Capture the cell that displays the provided text and extract its (X, Y) central coordinate. 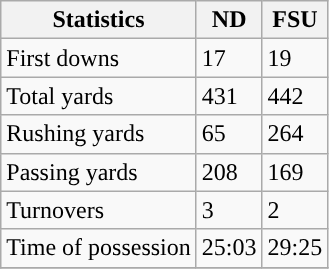
264 (295, 134)
First downs (99, 58)
Rushing yards (99, 134)
65 (229, 134)
25:03 (229, 248)
17 (229, 58)
Total yards (99, 96)
Statistics (99, 20)
19 (295, 58)
Time of possession (99, 248)
442 (295, 96)
3 (229, 210)
ND (229, 20)
431 (229, 96)
FSU (295, 20)
208 (229, 172)
Turnovers (99, 210)
169 (295, 172)
29:25 (295, 248)
2 (295, 210)
Passing yards (99, 172)
